Search for the cell housing the specified text and yield its [x, y] center coordinate. 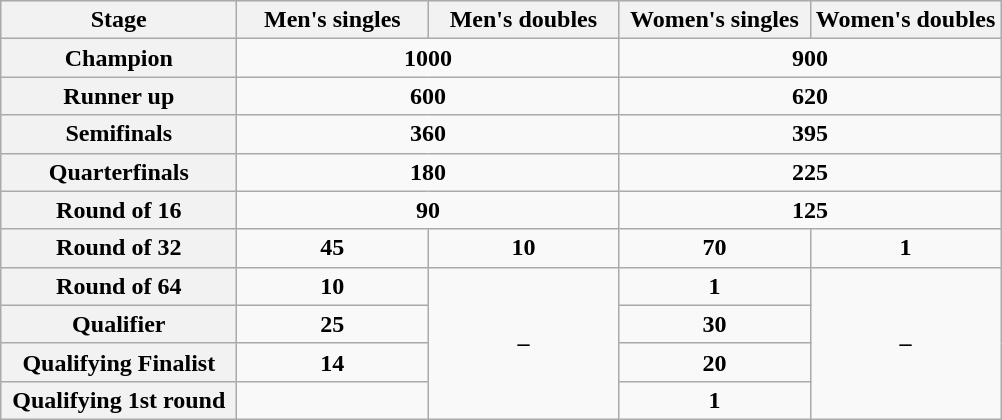
90 [428, 210]
25 [332, 324]
Runner up [119, 96]
900 [810, 58]
Women's doubles [906, 20]
Quarterfinals [119, 172]
1000 [428, 58]
360 [428, 134]
Round of 32 [119, 248]
395 [810, 134]
Stage [119, 20]
Semifinals [119, 134]
Men's singles [332, 20]
Round of 64 [119, 286]
Round of 16 [119, 210]
Qualifying 1st round [119, 400]
180 [428, 172]
70 [714, 248]
225 [810, 172]
Women's singles [714, 20]
125 [810, 210]
45 [332, 248]
600 [428, 96]
Qualifier [119, 324]
Qualifying Finalist [119, 362]
14 [332, 362]
Champion [119, 58]
20 [714, 362]
Men's doubles [524, 20]
30 [714, 324]
620 [810, 96]
